For the text-containing cell, return its midpoint in (x, y) coordinate format. 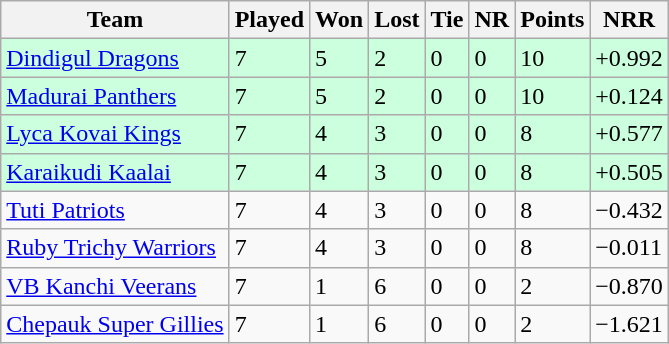
Team (115, 20)
+0.577 (630, 134)
+0.505 (630, 172)
+0.992 (630, 58)
Tie (447, 20)
−0.011 (630, 248)
−1.621 (630, 324)
NRR (630, 20)
Played (269, 20)
Ruby Trichy Warriors (115, 248)
Dindigul Dragons (115, 58)
Lyca Kovai Kings (115, 134)
−0.432 (630, 210)
Karaikudi Kaalai (115, 172)
Lost (397, 20)
+0.124 (630, 96)
Madurai Panthers (115, 96)
Tuti Patriots (115, 210)
VB Kanchi Veerans (115, 286)
Points (552, 20)
Chepauk Super Gillies (115, 324)
−0.870 (630, 286)
Won (340, 20)
NR (492, 20)
